Detect which cell encompasses the target text, then output its [x, y] center coordinate. 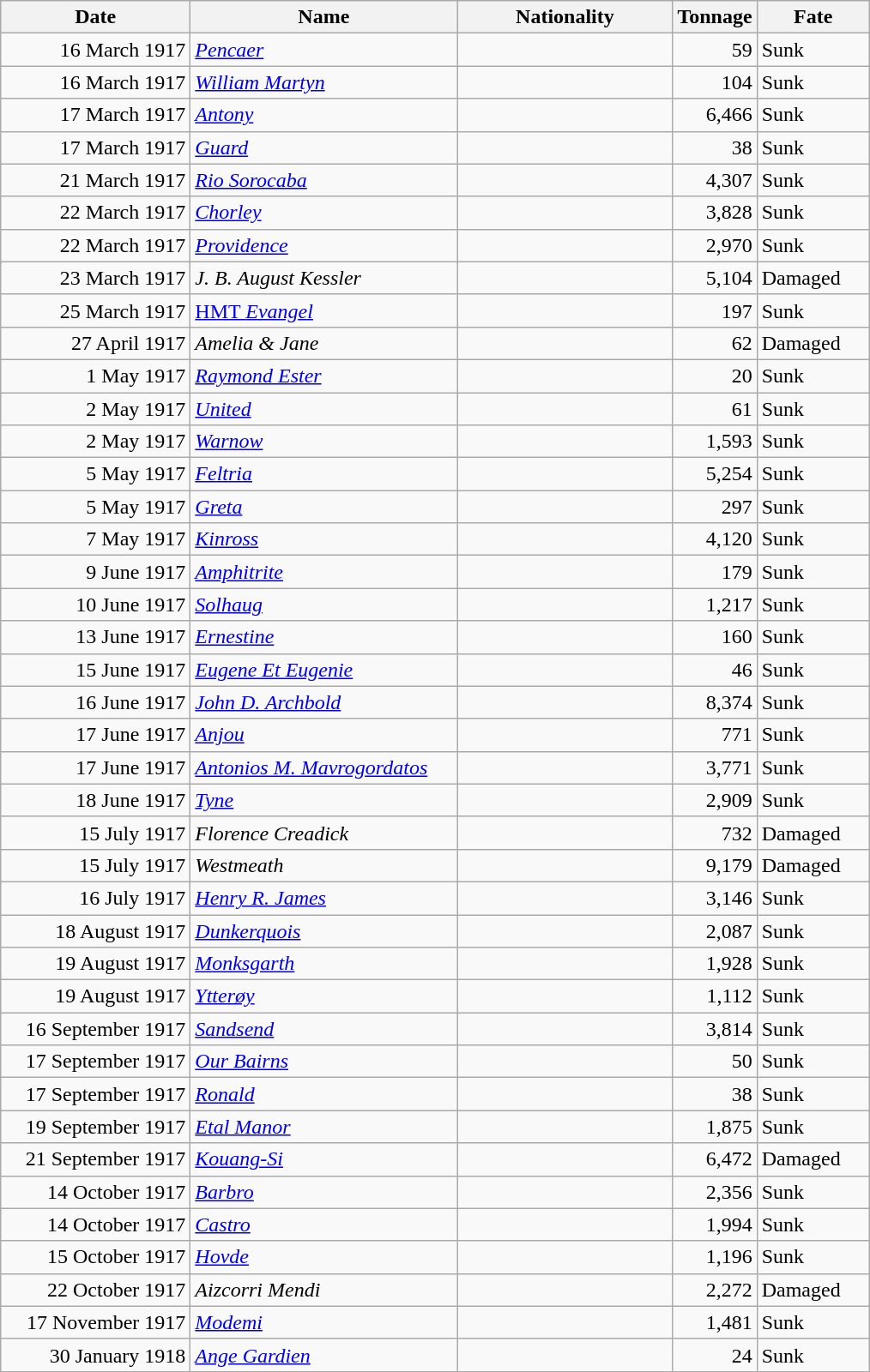
297 [715, 507]
2,356 [715, 1192]
20 [715, 376]
23 March 1917 [96, 278]
16 July 1917 [96, 898]
Tonnage [715, 17]
Monksgarth [324, 964]
18 June 1917 [96, 800]
8,374 [715, 702]
62 [715, 343]
6,472 [715, 1159]
Greta [324, 507]
24 [715, 1355]
732 [715, 833]
1,217 [715, 605]
Modemi [324, 1322]
15 October 1917 [96, 1257]
1 May 1917 [96, 376]
Antony [324, 115]
J. B. August Kessler [324, 278]
Kinross [324, 539]
Ernestine [324, 637]
Ronald [324, 1094]
Solhaug [324, 605]
William Martyn [324, 82]
160 [715, 637]
3,771 [715, 767]
1,112 [715, 996]
9 June 1917 [96, 572]
2,087 [715, 930]
Westmeath [324, 865]
197 [715, 310]
30 January 1918 [96, 1355]
46 [715, 670]
Ytterøy [324, 996]
Raymond Ester [324, 376]
John D. Archbold [324, 702]
Date [96, 17]
Warnow [324, 442]
13 June 1917 [96, 637]
United [324, 409]
3,146 [715, 898]
1,196 [715, 1257]
4,307 [715, 180]
59 [715, 50]
18 August 1917 [96, 930]
HMT Evangel [324, 310]
Rio Sorocaba [324, 180]
5,254 [715, 474]
Ange Gardien [324, 1355]
771 [715, 735]
61 [715, 409]
1,994 [715, 1225]
1,593 [715, 442]
25 March 1917 [96, 310]
2,970 [715, 245]
2,909 [715, 800]
Barbro [324, 1192]
Antonios M. Mavrogordatos [324, 767]
Amphitrite [324, 572]
1,928 [715, 964]
3,828 [715, 213]
Our Bairns [324, 1062]
Fate [813, 17]
17 November 1917 [96, 1322]
3,814 [715, 1029]
21 March 1917 [96, 180]
Hovde [324, 1257]
Sandsend [324, 1029]
15 June 1917 [96, 670]
Name [324, 17]
1,875 [715, 1127]
50 [715, 1062]
Amelia & Jane [324, 343]
Castro [324, 1225]
104 [715, 82]
Chorley [324, 213]
10 June 1917 [96, 605]
2,272 [715, 1290]
Pencaer [324, 50]
1,481 [715, 1322]
16 September 1917 [96, 1029]
22 October 1917 [96, 1290]
6,466 [715, 115]
179 [715, 572]
5,104 [715, 278]
19 September 1917 [96, 1127]
Etal Manor [324, 1127]
Henry R. James [324, 898]
7 May 1917 [96, 539]
Aizcorri Mendi [324, 1290]
Dunkerquois [324, 930]
4,120 [715, 539]
Feltria [324, 474]
21 September 1917 [96, 1159]
9,179 [715, 865]
27 April 1917 [96, 343]
16 June 1917 [96, 702]
Anjou [324, 735]
Nationality [565, 17]
Guard [324, 147]
Florence Creadick [324, 833]
Providence [324, 245]
Kouang-Si [324, 1159]
Eugene Et Eugenie [324, 670]
Tyne [324, 800]
